Find where the given text appears and provide that cell's center as (X, Y) coordinate. 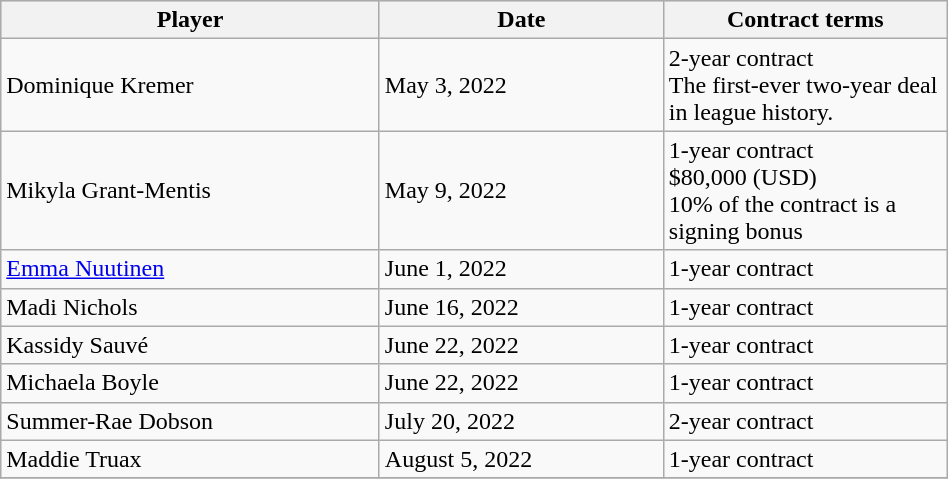
June 1, 2022 (521, 269)
Player (190, 20)
August 5, 2022 (521, 459)
May 3, 2022 (521, 85)
Michaela Boyle (190, 383)
Maddie Truax (190, 459)
May 9, 2022 (521, 190)
Madi Nichols (190, 307)
June 16, 2022 (521, 307)
Summer-Rae Dobson (190, 421)
July 20, 2022 (521, 421)
Contract terms (805, 20)
Date (521, 20)
Dominique Kremer (190, 85)
Mikyla Grant-Mentis (190, 190)
Kassidy Sauvé (190, 345)
1-year contract$80,000 (USD)10% of the contract is a signing bonus (805, 190)
2-year contract (805, 421)
2-year contractThe first-ever two-year deal in league history. (805, 85)
Emma Nuutinen (190, 269)
